Determine the (X, Y) coordinate at the center of the cell enclosing the given text.  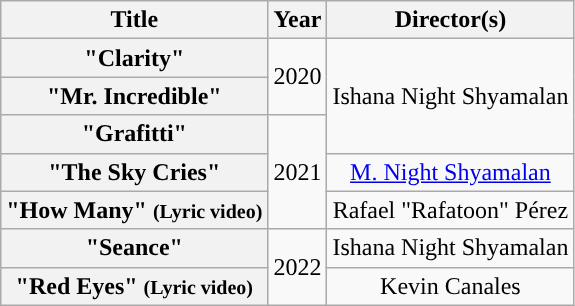
Year (298, 20)
M. Night Shyamalan (450, 172)
"Mr. Incredible" (134, 96)
"Clarity" (134, 58)
"How Many" (Lyric video) (134, 210)
Kevin Canales (450, 286)
2020 (298, 77)
"Grafitti" (134, 134)
2021 (298, 172)
Director(s) (450, 20)
"Red Eyes" (Lyric video) (134, 286)
"Seance" (134, 248)
Rafael "Rafatoon" Pérez (450, 210)
2022 (298, 267)
"The Sky Cries" (134, 172)
Title (134, 20)
